Pinpoint the cell where the given text exists, returning its [X, Y] midpoint coordinate. 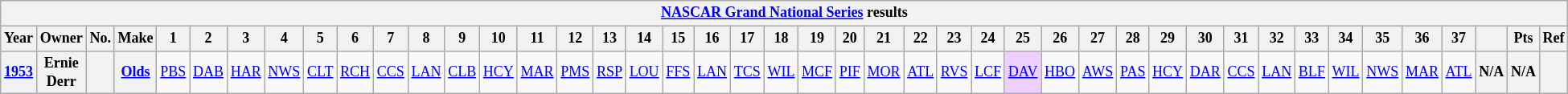
19 [817, 39]
33 [1312, 39]
DAB [209, 72]
TCS [747, 72]
Year [19, 39]
BLF [1312, 72]
PIF [849, 72]
32 [1277, 39]
31 [1242, 39]
17 [747, 39]
CLB [462, 72]
10 [499, 39]
12 [576, 39]
25 [1023, 39]
Olds [135, 72]
5 [320, 39]
HAR [246, 72]
LOU [644, 72]
RSP [610, 72]
MCF [817, 72]
4 [285, 39]
LCF [988, 72]
MOR [884, 72]
15 [679, 39]
AWS [1097, 72]
NASCAR Grand National Series results [785, 13]
2 [209, 39]
9 [462, 39]
14 [644, 39]
26 [1060, 39]
No. [100, 39]
30 [1205, 39]
DAR [1205, 72]
27 [1097, 39]
CLT [320, 72]
22 [921, 39]
3 [246, 39]
Pts [1524, 39]
RVS [954, 72]
29 [1168, 39]
RCH [355, 72]
FFS [679, 72]
24 [988, 39]
HBO [1060, 72]
7 [391, 39]
1953 [19, 72]
Make [135, 39]
Ref [1554, 39]
11 [537, 39]
1 [174, 39]
16 [712, 39]
Ernie Derr [61, 72]
DAV [1023, 72]
28 [1133, 39]
8 [426, 39]
PAS [1133, 72]
6 [355, 39]
PMS [576, 72]
20 [849, 39]
Owner [61, 39]
13 [610, 39]
18 [782, 39]
PBS [174, 72]
37 [1459, 39]
21 [884, 39]
34 [1346, 39]
23 [954, 39]
36 [1422, 39]
35 [1383, 39]
